Pinpoint the cell where the given text exists, returning its (x, y) midpoint coordinate. 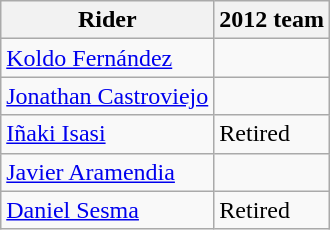
Koldo Fernández (108, 58)
Javier Aramendia (108, 172)
Jonathan Castroviejo (108, 96)
Daniel Sesma (108, 210)
Rider (108, 20)
Iñaki Isasi (108, 134)
2012 team (272, 20)
